Output the (x, y) coordinate of the center of the cell containing the given text.  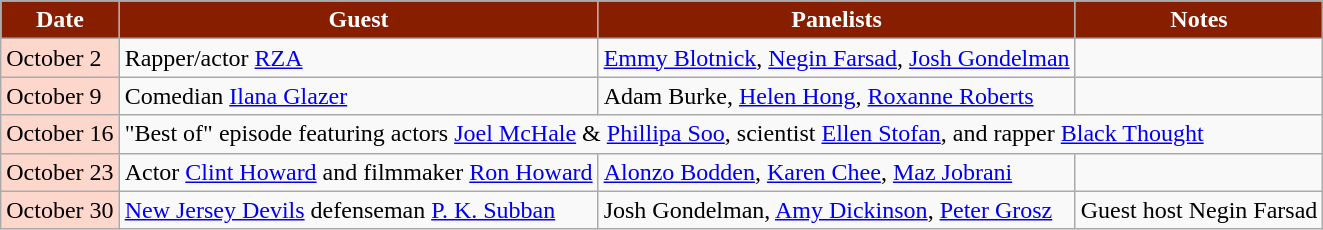
October 2 (60, 58)
Guest host Negin Farsad (1199, 210)
Actor Clint Howard and filmmaker Ron Howard (358, 172)
Guest (358, 20)
Comedian Ilana Glazer (358, 96)
Notes (1199, 20)
October 9 (60, 96)
Rapper/actor RZA (358, 58)
Josh Gondelman, Amy Dickinson, Peter Grosz (836, 210)
Date (60, 20)
Emmy Blotnick, Negin Farsad, Josh Gondelman (836, 58)
Panelists (836, 20)
October 16 (60, 134)
October 30 (60, 210)
New Jersey Devils defenseman P. K. Subban (358, 210)
Adam Burke, Helen Hong, Roxanne Roberts (836, 96)
October 23 (60, 172)
"Best of" episode featuring actors Joel McHale & Phillipa Soo, scientist Ellen Stofan, and rapper Black Thought (721, 134)
Alonzo Bodden, Karen Chee, Maz Jobrani (836, 172)
